Extract the [X, Y] coordinate from the center of the cell holding the provided text.  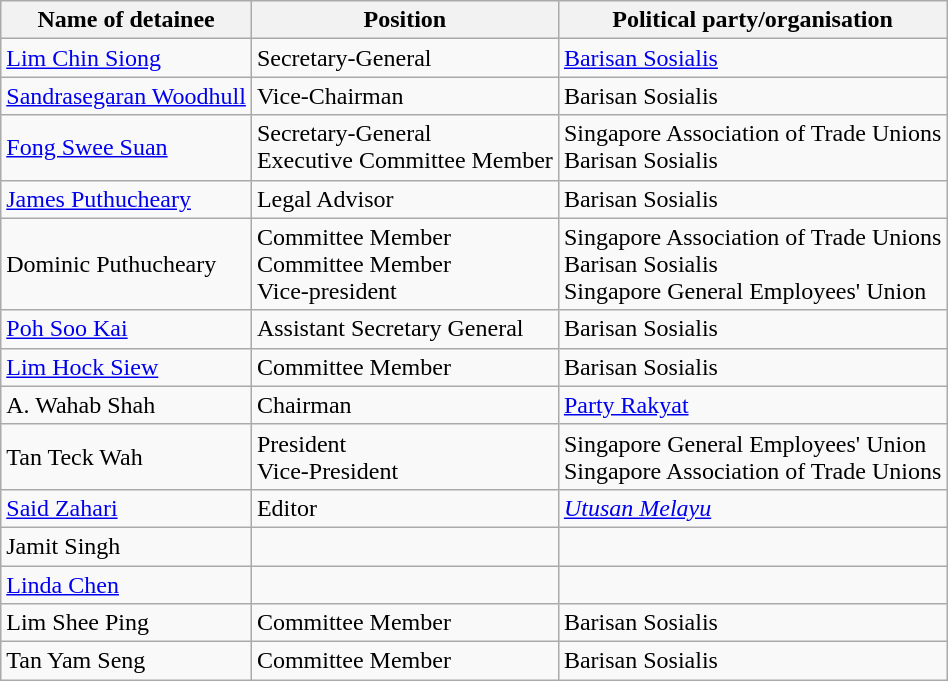
Vice-Chairman [404, 96]
Secretary-General [404, 58]
Position [404, 20]
President Vice-President [404, 456]
Fong Swee Suan [126, 148]
Singapore Association of Trade Unions Barisan Sosialis Singapore General Employees' Union [752, 264]
A. Wahab Shah [126, 405]
Secretary-General Executive Committee Member [404, 148]
Party Rakyat [752, 405]
Singapore General Employees' Union Singapore Association of Trade Unions [752, 456]
Name of detainee [126, 20]
Lim Chin Siong [126, 58]
James Puthucheary [126, 199]
Lim Hock Siew [126, 367]
Legal Advisor [404, 199]
Utusan Melayu [752, 508]
Committee Member Committee Member Vice-president [404, 264]
Poh Soo Kai [126, 329]
Tan Yam Seng [126, 661]
Jamit Singh [126, 546]
Editor [404, 508]
Political party/organisation [752, 20]
Said Zahari [126, 508]
Tan Teck Wah [126, 456]
Linda Chen [126, 585]
Lim Shee Ping [126, 623]
Chairman [404, 405]
Assistant Secretary General [404, 329]
Sandrasegaran Woodhull [126, 96]
Dominic Puthucheary [126, 264]
Singapore Association of Trade Unions Barisan Sosialis [752, 148]
